Identify which cell holds the provided text, then report its (X, Y) central coordinate. 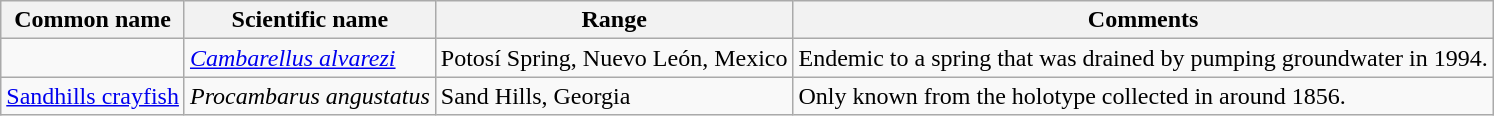
Sand Hills, Georgia (614, 96)
Endemic to a spring that was drained by pumping groundwater in 1994. (1143, 58)
Scientific name (310, 20)
Comments (1143, 20)
Common name (93, 20)
Cambarellus alvarezi (310, 58)
Sandhills crayfish (93, 96)
Procambarus angustatus (310, 96)
Potosí Spring, Nuevo León, Mexico (614, 58)
Only known from the holotype collected in around 1856. (1143, 96)
Range (614, 20)
